Provide the [X, Y] coordinate of the cell's center where the given text is located.  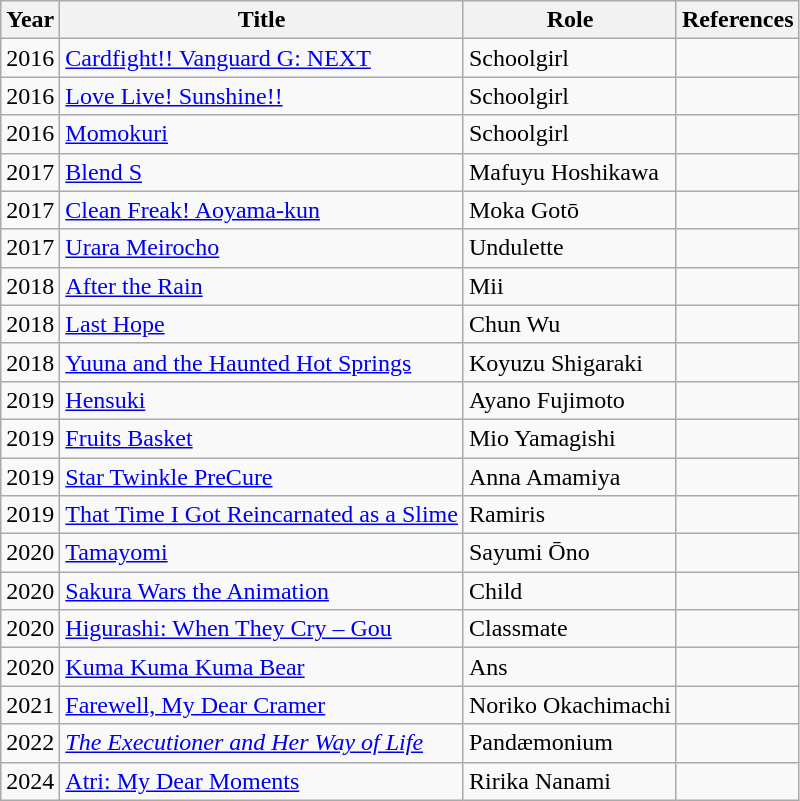
Higurashi: When They Cry – Gou [262, 629]
Mio Yamagishi [570, 438]
Undulette [570, 248]
Pandæmonium [570, 743]
Tamayomi [262, 553]
Ans [570, 667]
Blend S [262, 172]
Farewell, My Dear Cramer [262, 705]
Role [570, 20]
Ririka Nanami [570, 781]
2024 [30, 781]
Year [30, 20]
Clean Freak! Aoyama-kun [262, 210]
After the Rain [262, 286]
Ramiris [570, 515]
Hensuki [262, 400]
2022 [30, 743]
Yuuna and the Haunted Hot Springs [262, 362]
Atri: My Dear Moments [262, 781]
Chun Wu [570, 324]
Classmate [570, 629]
That Time I Got Reincarnated as a Slime [262, 515]
Child [570, 591]
Mafuyu Hoshikawa [570, 172]
Ayano Fujimoto [570, 400]
Sayumi Ōno [570, 553]
Noriko Okachimachi [570, 705]
Moka Gotō [570, 210]
Koyuzu Shigaraki [570, 362]
The Executioner and Her Way of Life [262, 743]
Love Live! Sunshine!! [262, 96]
Urara Meirocho [262, 248]
References [738, 20]
Mii [570, 286]
Anna Amamiya [570, 477]
Kuma Kuma Kuma Bear [262, 667]
Momokuri [262, 134]
Cardfight!! Vanguard G: NEXT [262, 58]
Fruits Basket [262, 438]
2021 [30, 705]
Sakura Wars the Animation [262, 591]
Title [262, 20]
Star Twinkle PreCure [262, 477]
Last Hope [262, 324]
